Find where the given text appears and provide that cell's center as [X, Y] coordinate. 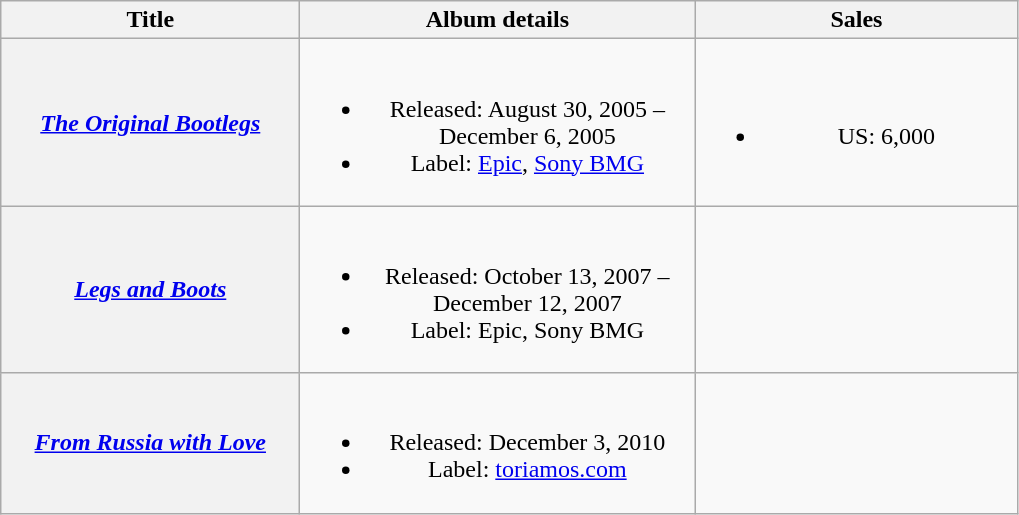
Released: December 3, 2010Label: toriamos.com [498, 443]
Released: October 13, 2007 – December 12, 2007Label: Epic, Sony BMG [498, 290]
Album details [498, 20]
Sales [856, 20]
From Russia with Love [150, 443]
Legs and Boots [150, 290]
US: 6,000 [856, 122]
Title [150, 20]
Released: August 30, 2005 – December 6, 2005Label: Epic, Sony BMG [498, 122]
The Original Bootlegs [150, 122]
